From the cell containing the given text, extract its center point as (X, Y) coordinate. 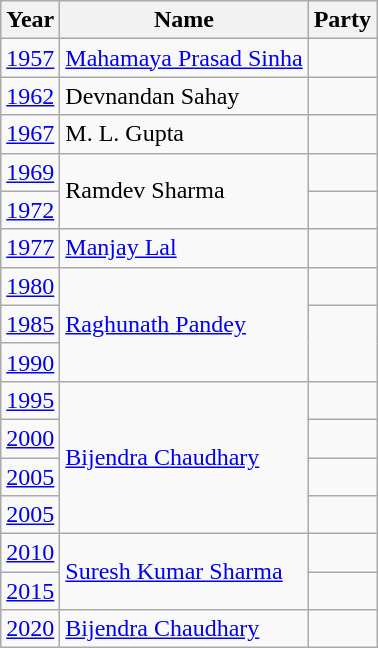
1972 (30, 210)
Raghunath Pandey (184, 324)
1980 (30, 286)
1969 (30, 172)
2010 (30, 553)
Year (30, 20)
1990 (30, 362)
Manjay Lal (184, 248)
M. L. Gupta (184, 134)
Ramdev Sharma (184, 191)
2015 (30, 591)
Suresh Kumar Sharma (184, 572)
Party (342, 20)
Mahamaya Prasad Sinha (184, 58)
Name (184, 20)
2020 (30, 629)
1962 (30, 96)
1977 (30, 248)
1995 (30, 400)
1967 (30, 134)
Devnandan Sahay (184, 96)
2000 (30, 438)
1957 (30, 58)
1985 (30, 324)
